Identify which cell holds the provided text, then report its [x, y] central coordinate. 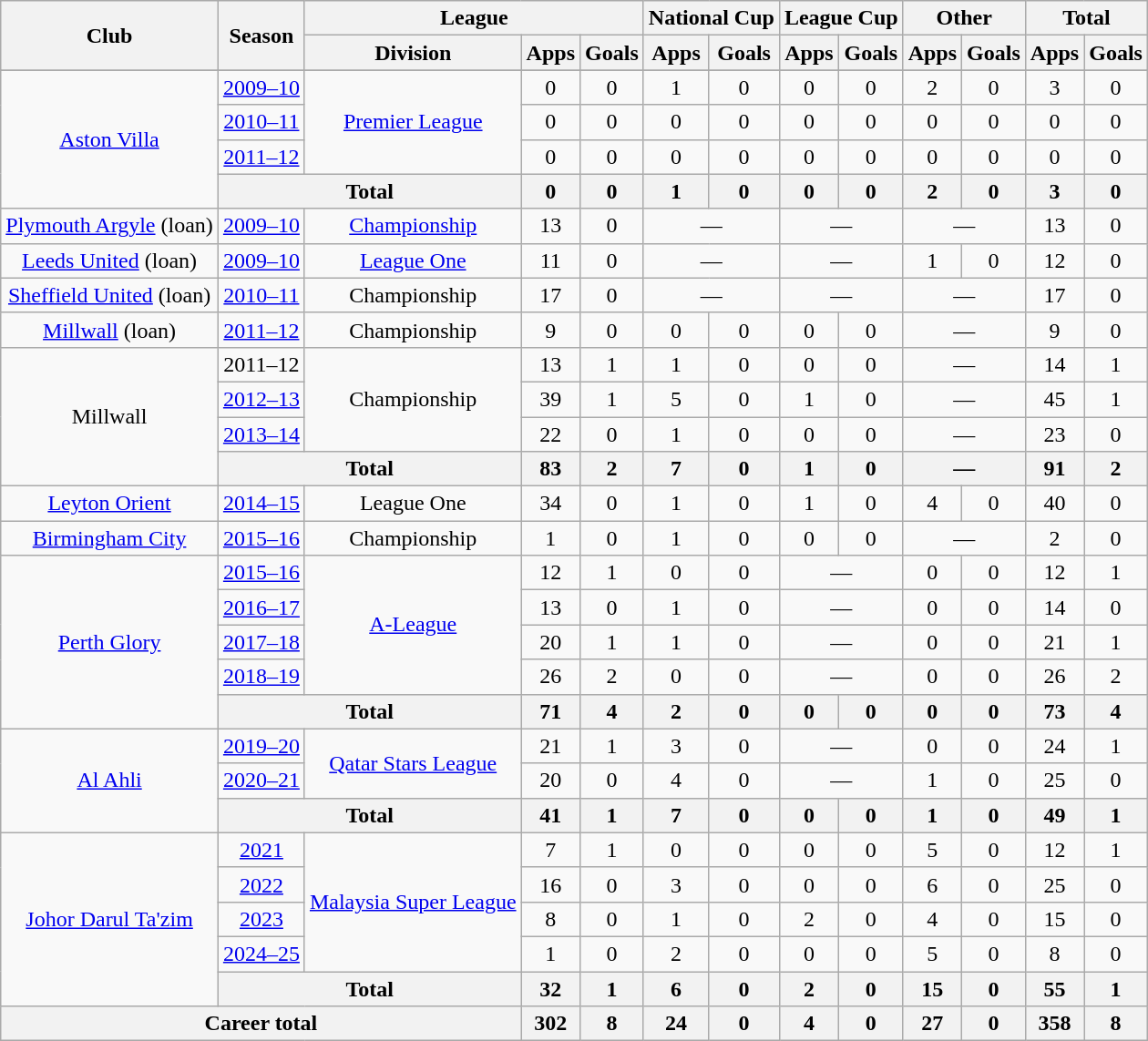
2014–15 [261, 504]
2012–13 [261, 399]
Qatar Stars League [413, 763]
71 [550, 711]
83 [550, 469]
2023 [261, 919]
2024–25 [261, 954]
Plymouth Argyle (loan) [109, 226]
2018–19 [261, 677]
Sheffield United (loan) [109, 295]
Career total [261, 1024]
45 [1054, 399]
Season [261, 36]
Division [413, 53]
Leyton Orient [109, 504]
40 [1054, 504]
Millwall (loan) [109, 330]
2022 [261, 884]
91 [1054, 469]
32 [550, 988]
302 [550, 1024]
2021 [261, 850]
Perth Glory [109, 642]
Birmingham City [109, 538]
2019–20 [261, 746]
Premier League [413, 122]
73 [1054, 711]
Aston Villa [109, 139]
National Cup [711, 18]
49 [1054, 815]
23 [1054, 434]
39 [550, 399]
Malaysia Super League [413, 902]
League Cup [841, 18]
Millwall [109, 416]
A-League [413, 625]
2020–21 [261, 781]
Leeds United (loan) [109, 260]
11 [550, 260]
22 [550, 434]
2016–17 [261, 607]
Al Ahli [109, 781]
Johor Darul Ta'zim [109, 919]
League [474, 18]
Club [109, 36]
16 [550, 884]
55 [1054, 988]
27 [932, 1024]
41 [550, 815]
34 [550, 504]
2013–14 [261, 434]
358 [1054, 1024]
Other [964, 18]
2017–18 [261, 642]
